For the text-containing cell, return its midpoint in [X, Y] coordinate format. 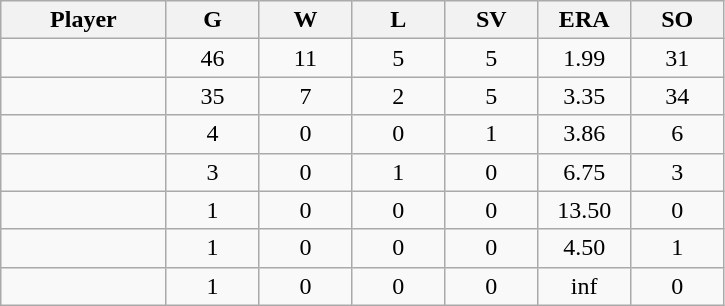
7 [306, 96]
4 [212, 134]
13.50 [584, 210]
35 [212, 96]
3.35 [584, 96]
46 [212, 58]
4.50 [584, 248]
1.99 [584, 58]
11 [306, 58]
SO [678, 20]
L [398, 20]
2 [398, 96]
Player [84, 20]
inf [584, 286]
ERA [584, 20]
3.86 [584, 134]
G [212, 20]
31 [678, 58]
SV [492, 20]
W [306, 20]
34 [678, 96]
6.75 [584, 172]
6 [678, 134]
